Search for the cell housing the specified text and yield its (x, y) center coordinate. 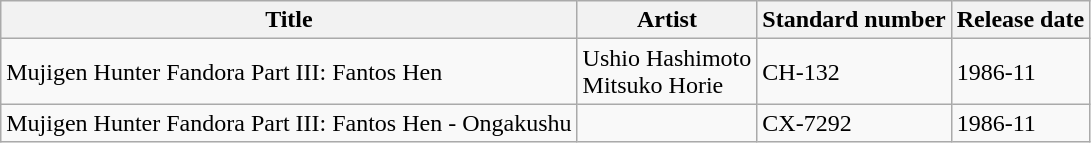
Release date (1020, 20)
Title (289, 20)
Mujigen Hunter Fandora Part III: Fantos Hen (289, 72)
CX-7292 (854, 123)
Mujigen Hunter Fandora Part III: Fantos Hen - Ongakushu (289, 123)
CH-132 (854, 72)
Ushio HashimotoMitsuko Horie (667, 72)
Standard number (854, 20)
Artist (667, 20)
